From the cell containing the given text, extract its center point as [x, y] coordinate. 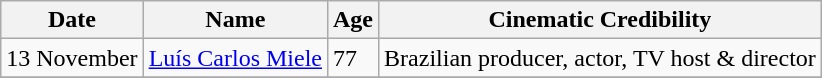
13 November [72, 58]
Date [72, 20]
Brazilian producer, actor, TV host & director [600, 58]
Cinematic Credibility [600, 20]
Age [352, 20]
Luís Carlos Miele [235, 58]
77 [352, 58]
Name [235, 20]
